Find where the given text appears and provide that cell's center as (X, Y) coordinate. 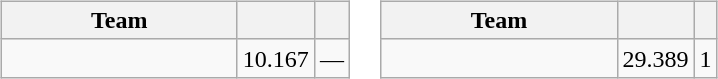
— (332, 58)
29.389 (656, 58)
10.167 (276, 58)
1 (706, 58)
